Output the [x, y] coordinate of the center of the cell containing the given text.  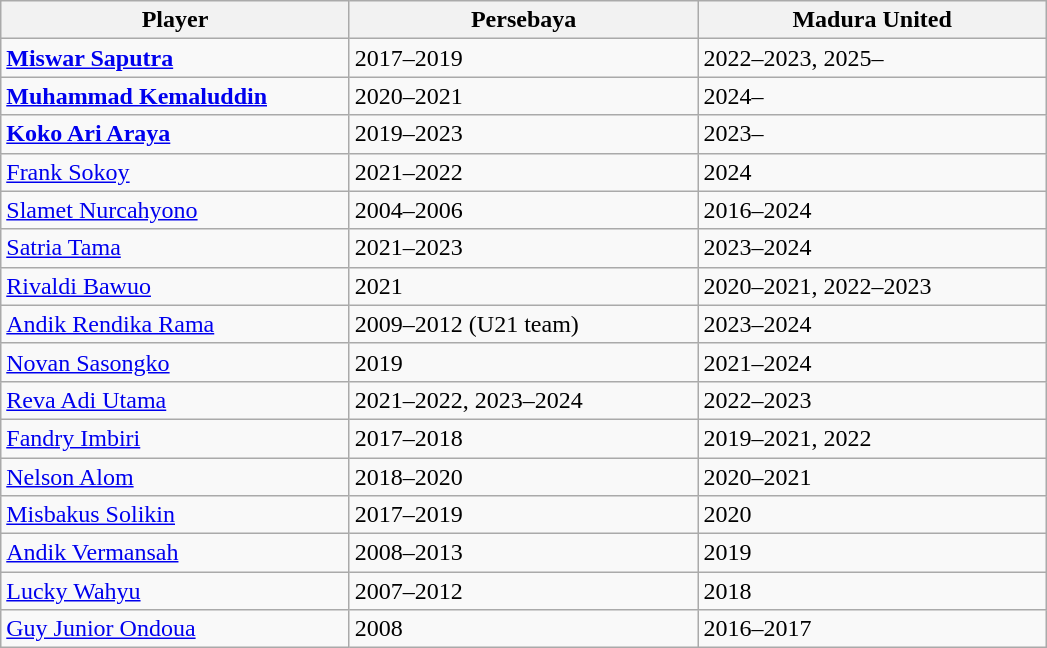
2023– [872, 134]
2007–2012 [524, 591]
2021–2022, 2023–2024 [524, 400]
2021–2024 [872, 362]
Misbakus Solikin [176, 515]
Novan Sasongko [176, 362]
Reva Adi Utama [176, 400]
2017–2018 [524, 438]
2004–2006 [524, 210]
Nelson Alom [176, 477]
Rivaldi Bawuo [176, 286]
Miswar Saputra [176, 58]
Frank Sokoy [176, 172]
Andik Vermansah [176, 553]
2022–2023, 2025– [872, 58]
Slamet Nurcahyono [176, 210]
2021 [524, 286]
2018–2020 [524, 477]
2008 [524, 629]
2021–2022 [524, 172]
Persebaya [524, 20]
2009–2012 (U21 team) [524, 324]
2021–2023 [524, 248]
Madura United [872, 20]
2020 [872, 515]
2024– [872, 96]
2019–2023 [524, 134]
Muhammad Kemaluddin [176, 96]
Andik Rendika Rama [176, 324]
2019–2021, 2022 [872, 438]
Guy Junior Ondoua [176, 629]
2020–2021, 2022–2023 [872, 286]
2022–2023 [872, 400]
Koko Ari Araya [176, 134]
Player [176, 20]
2008–2013 [524, 553]
2016–2024 [872, 210]
2018 [872, 591]
Fandry Imbiri [176, 438]
Lucky Wahyu [176, 591]
Satria Tama [176, 248]
2024 [872, 172]
2016–2017 [872, 629]
